Provide the (X, Y) coordinate of the cell's center where the given text is located.  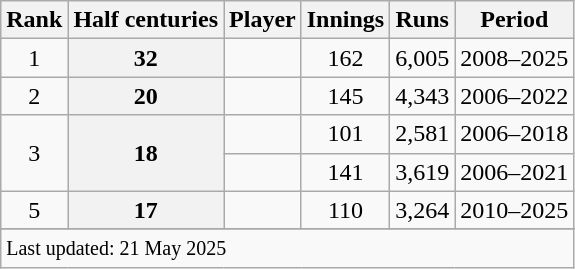
3 (34, 153)
2006–2022 (514, 96)
3,264 (422, 210)
6,005 (422, 58)
Half centuries (146, 20)
32 (146, 58)
Innings (345, 20)
2006–2021 (514, 172)
4,343 (422, 96)
20 (146, 96)
3,619 (422, 172)
5 (34, 210)
18 (146, 153)
2010–2025 (514, 210)
17 (146, 210)
Last updated: 21 May 2025 (288, 248)
145 (345, 96)
162 (345, 58)
Player (263, 20)
1 (34, 58)
141 (345, 172)
Rank (34, 20)
2006–2018 (514, 134)
2,581 (422, 134)
110 (345, 210)
Runs (422, 20)
2 (34, 96)
101 (345, 134)
Period (514, 20)
2008–2025 (514, 58)
